Return [x, y] of the center of cell containing provided text 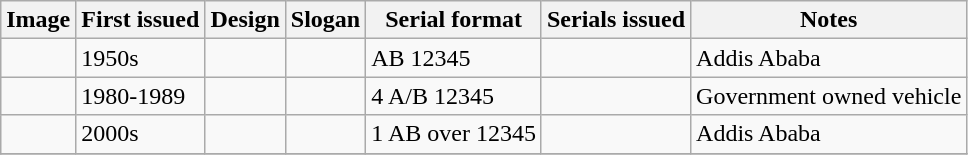
1950s [140, 58]
4 A/B 12345 [454, 96]
Serial format [454, 20]
Serials issued [616, 20]
1 AB over 12345 [454, 134]
1980-1989 [140, 96]
Design [245, 20]
First issued [140, 20]
AB 12345 [454, 58]
Slogan [325, 20]
Notes [829, 20]
Government owned vehicle [829, 96]
2000s [140, 134]
Image [38, 20]
